From the cell containing the given text, extract its center point as [X, Y] coordinate. 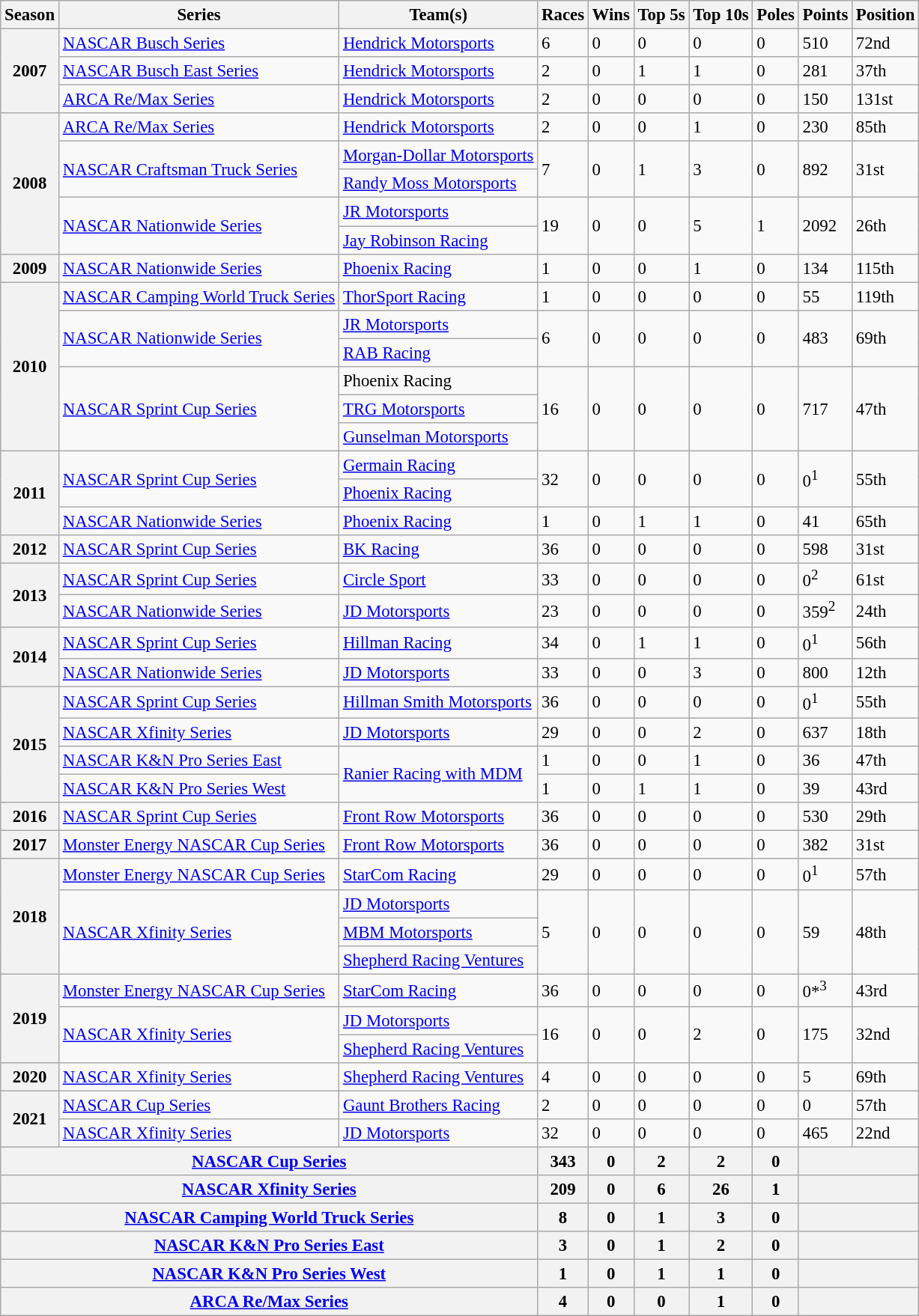
Series [198, 15]
465 [825, 1133]
NASCAR Busch East Series [198, 71]
8 [563, 1217]
Gaunt Brothers Racing [439, 1105]
61st [885, 579]
BK Racing [439, 549]
2010 [30, 367]
115th [885, 268]
0*3 [825, 990]
175 [825, 1035]
Position [885, 15]
510 [825, 43]
65th [885, 522]
Season [30, 15]
26 [721, 1189]
Top 5s [661, 15]
598 [825, 549]
483 [825, 338]
Germain Racing [439, 465]
150 [825, 100]
2019 [30, 1018]
2092 [825, 226]
Top 10s [721, 15]
Team(s) [439, 15]
281 [825, 71]
2021 [30, 1118]
119th [885, 296]
Races [563, 15]
2013 [30, 595]
RAB Racing [439, 353]
56th [885, 642]
NASCAR Craftsman Truck Series [198, 169]
TRG Motorsports [439, 409]
2008 [30, 183]
48th [885, 933]
343 [563, 1161]
18th [885, 732]
3592 [825, 611]
209 [563, 1189]
26th [885, 226]
Morgan-Dollar Motorsports [439, 156]
530 [825, 817]
2007 [30, 72]
134 [825, 268]
Jay Robinson Racing [439, 240]
19 [563, 226]
131st [885, 100]
2016 [30, 817]
Circle Sport [439, 579]
Gunselman Motorsports [439, 437]
29th [885, 817]
22nd [885, 1133]
Ranier Racing with MDM [439, 774]
637 [825, 732]
230 [825, 127]
2018 [30, 916]
41 [825, 522]
Points [825, 15]
55 [825, 296]
717 [825, 409]
NASCAR Busch Series [198, 43]
2017 [30, 845]
382 [825, 845]
2014 [30, 657]
34 [563, 642]
59 [825, 933]
MBM Motorsports [439, 933]
Hillman Racing [439, 642]
24th [885, 611]
Randy Moss Motorsports [439, 183]
2020 [30, 1076]
7 [563, 169]
2012 [30, 549]
02 [825, 579]
2009 [30, 268]
800 [825, 672]
2015 [30, 744]
85th [885, 127]
72nd [885, 43]
Hillman Smith Motorsports [439, 702]
39 [825, 788]
32nd [885, 1035]
ThorSport Racing [439, 296]
892 [825, 169]
Poles [776, 15]
23 [563, 611]
2011 [30, 493]
37th [885, 71]
12th [885, 672]
Wins [611, 15]
